Capture the cell that displays the provided text and extract its [X, Y] central coordinate. 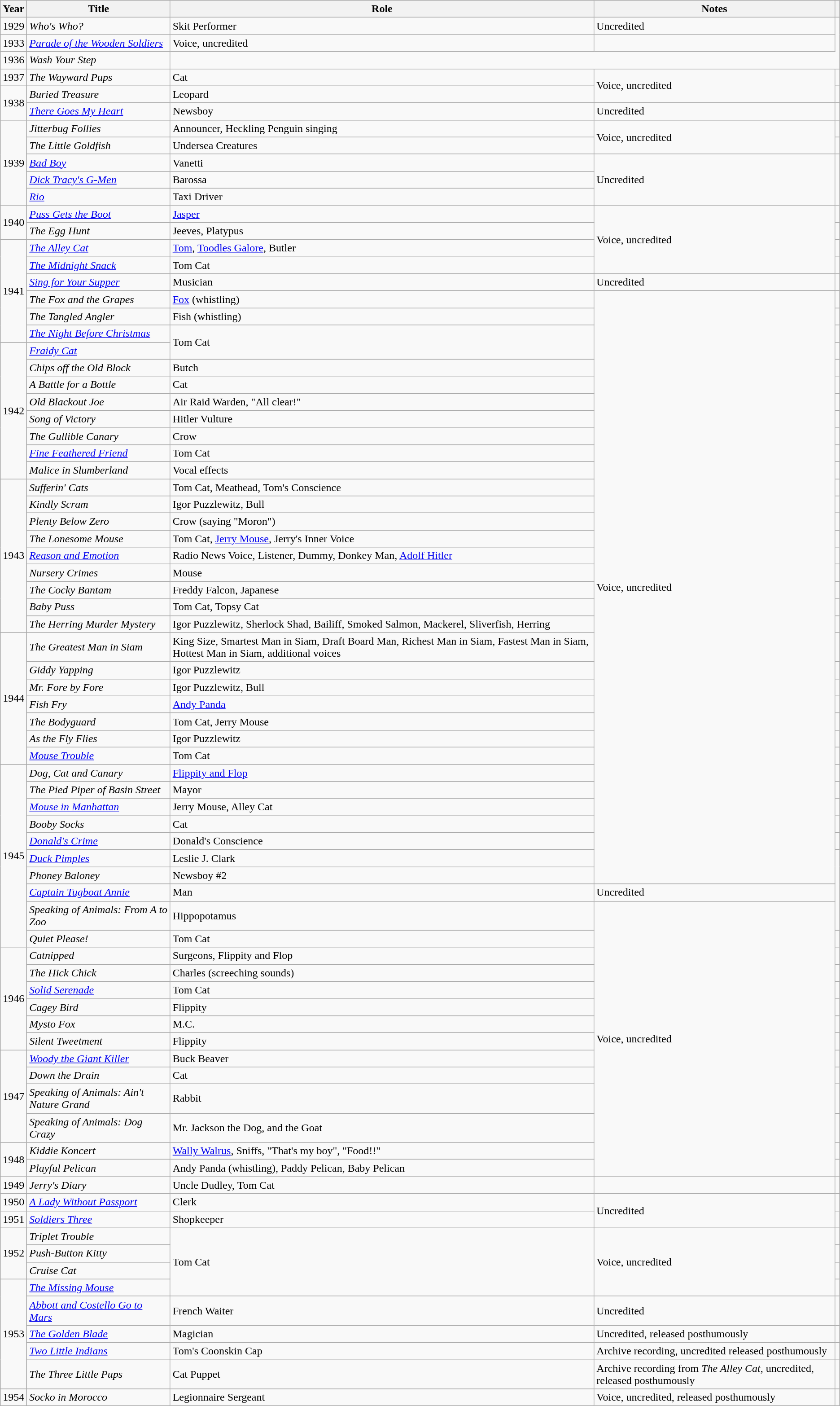
Wally Walrus, Sniffs, "That's my boy", "Food!!" [382, 1151]
The Midnight Snack [99, 265]
A Lady Without Passport [99, 1202]
The Wayward Pups [99, 77]
1936 [13, 60]
King Size, Smartest Man in Siam, Draft Board Man, Richest Man in Siam, Fastest Man in Siam, Hottest Man in Siam, additional voices [382, 647]
Cagey Bird [99, 1007]
The Missing Mouse [99, 1287]
Fish (whistling) [382, 316]
Down the Drain [99, 1076]
1939 [13, 163]
As the Fly Flies [99, 738]
The Lonesome Mouse [99, 539]
Shopkeeper [382, 1219]
Butch [382, 368]
Quiet Please! [99, 939]
Puss Gets the Boot [99, 214]
Tom Cat, Jerry Mouse [382, 721]
Mouse in Manhattan [99, 807]
The Bodyguard [99, 721]
Magician [382, 1334]
1954 [13, 1397]
Old Blackout Joe [99, 402]
Vocal effects [382, 470]
1943 [13, 556]
Push-Button Kitty [99, 1253]
1949 [13, 1185]
1942 [13, 410]
Vanetti [382, 163]
Captain Tugboat Annie [99, 892]
Rabbit [382, 1099]
The Tangled Angler [99, 316]
Igor Puzzlewitz, Sherlock Shad, Bailiff, Smoked Salmon, Mackerel, Sliverfish, Herring [382, 624]
1945 [13, 856]
The Golden Blade [99, 1334]
Andy Panda [382, 704]
Kiddie Koncert [99, 1151]
Sing for Your Supper [99, 282]
The Egg Hunt [99, 231]
Dog, Cat and Canary [99, 773]
Booby Socks [99, 824]
There Goes My Heart [99, 111]
Cruise Cat [99, 1270]
Solid Serenade [99, 990]
Title [99, 9]
Jeeves, Platypus [382, 231]
Flippity and Flop [382, 773]
Playful Pelican [99, 1168]
Song of Victory [99, 419]
Donald's Crime [99, 841]
Announcer, Heckling Penguin singing [382, 128]
1929 [13, 26]
Tom's Coonskin Cap [382, 1351]
Skit Performer [382, 26]
Malice in Slumberland [99, 470]
1952 [13, 1253]
Speaking of Animals: Ain't Nature Grand [99, 1099]
Clerk [382, 1202]
Reason and Emotion [99, 556]
Phoney Baloney [99, 875]
Soldiers Three [99, 1219]
Parade of the Wooden Soldiers [99, 43]
1950 [13, 1202]
M.C. [382, 1024]
French Waiter [382, 1311]
Mayor [382, 790]
Hippopotamus [382, 916]
Notes [714, 9]
Undersea Creatures [382, 145]
Who's Who? [99, 26]
Silent Tweetment [99, 1041]
Uncredited, released posthumously [714, 1334]
1947 [13, 1096]
Archive recording, uncredited released posthumously [714, 1351]
Donald's Conscience [382, 841]
Musician [382, 282]
Catnipped [99, 956]
Two Little Indians [99, 1351]
Giddy Yapping [99, 670]
Jitterbug Follies [99, 128]
Role [382, 9]
1937 [13, 77]
The Herring Murder Mystery [99, 624]
Air Raid Warden, "All clear!" [382, 402]
1951 [13, 1219]
Buck Beaver [382, 1058]
Wash Your Step [99, 60]
The Three Little Pups [99, 1374]
Speaking of Animals: From A to Zoo [99, 916]
A Battle for a Bottle [99, 385]
Plenty Below Zero [99, 522]
Fraidy Cat [99, 351]
The Alley Cat [99, 248]
Mr. Fore by Fore [99, 687]
Mouse [382, 573]
Surgeons, Flippity and Flop [382, 956]
Speaking of Animals: Dog Crazy [99, 1128]
1953 [13, 1334]
Freddy Falcon, Japanese [382, 590]
Mouse Trouble [99, 756]
Archive recording from The Alley Cat, uncredited, released posthumously [714, 1374]
Socko in Morocco [99, 1397]
Abbott and Costello Go to Mars [99, 1311]
Charles (screeching sounds) [382, 973]
Radio News Voice, Listener, Dummy, Donkey Man, Adolf Hitler [382, 556]
1940 [13, 223]
Sufferin' Cats [99, 487]
Man [382, 892]
Leopard [382, 94]
The Pied Piper of Basin Street [99, 790]
Dick Tracy's G-Men [99, 180]
Jasper [382, 214]
The Fox and the Grapes [99, 299]
Rio [99, 197]
Uncle Dudley, Tom Cat [382, 1185]
Fox (whistling) [382, 299]
Nursery Crimes [99, 573]
Newsboy #2 [382, 875]
1941 [13, 291]
Tom, Toodles Galore, Butler [382, 248]
Jerry's Diary [99, 1185]
Fish Fry [99, 704]
Kindly Scram [99, 505]
Mr. Jackson the Dog, and the Goat [382, 1128]
Chips off the Old Block [99, 368]
Hitler Vulture [382, 419]
Baby Puss [99, 607]
Tom Cat, Meathead, Tom's Conscience [382, 487]
Crow [382, 436]
Duck Pimples [99, 858]
Barossa [382, 180]
Woody the Giant Killer [99, 1058]
Taxi Driver [382, 197]
Year [13, 9]
1948 [13, 1160]
The Gullible Canary [99, 436]
Bad Boy [99, 163]
Mysto Fox [99, 1024]
The Cocky Bantam [99, 590]
1946 [13, 998]
1938 [13, 103]
Crow (saying "Moron") [382, 522]
Fine Feathered Friend [99, 453]
Tom Cat, Jerry Mouse, Jerry's Inner Voice [382, 539]
Tom Cat, Topsy Cat [382, 607]
1933 [13, 43]
Voice, uncredited, released posthumously [714, 1397]
Andy Panda (whistling), Paddy Pelican, Baby Pelican [382, 1168]
Legionnaire Sergeant [382, 1397]
Buried Treasure [99, 94]
The Hick Chick [99, 973]
Newsboy [382, 111]
The Night Before Christmas [99, 334]
Jerry Mouse, Alley Cat [382, 807]
The Greatest Man in Siam [99, 647]
Triplet Trouble [99, 1236]
Leslie J. Clark [382, 858]
Cat Puppet [382, 1374]
1944 [13, 699]
The Little Goldfish [99, 145]
